Return [X, Y] of the center of cell containing provided text 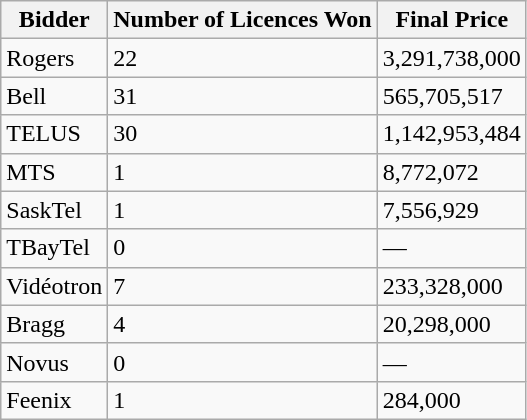
Feenix [54, 400]
TELUS [54, 134]
Rogers [54, 58]
30 [243, 134]
SaskTel [54, 210]
565,705,517 [452, 96]
233,328,000 [452, 286]
MTS [54, 172]
Final Price [452, 20]
7,556,929 [452, 210]
4 [243, 324]
284,000 [452, 400]
Bell [54, 96]
Novus [54, 362]
7 [243, 286]
Number of Licences Won [243, 20]
3,291,738,000 [452, 58]
Bidder [54, 20]
Bragg [54, 324]
22 [243, 58]
8,772,072 [452, 172]
TBayTel [54, 248]
Vidéotron [54, 286]
31 [243, 96]
1,142,953,484 [452, 134]
20,298,000 [452, 324]
